For the text-containing cell, return its midpoint in (x, y) coordinate format. 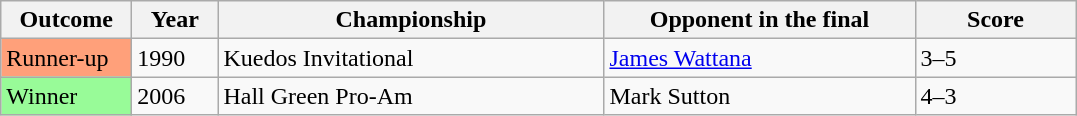
Year (175, 20)
James Wattana (760, 58)
Winner (66, 96)
Hall Green Pro-Am (411, 96)
Championship (411, 20)
Runner-up (66, 58)
4–3 (996, 96)
2006 (175, 96)
Opponent in the final (760, 20)
Outcome (66, 20)
Score (996, 20)
3–5 (996, 58)
Kuedos Invitational (411, 58)
Mark Sutton (760, 96)
1990 (175, 58)
